Search for the cell housing the specified text and yield its [X, Y] center coordinate. 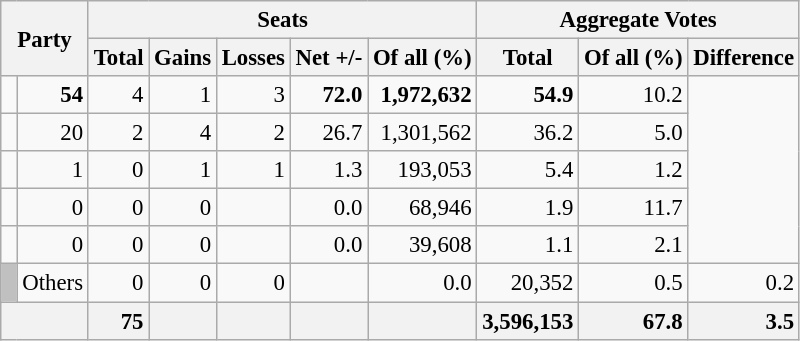
193,053 [422, 170]
26.7 [328, 133]
54 [52, 95]
Gains [183, 58]
Others [52, 283]
11.7 [634, 208]
0.5 [634, 283]
75 [118, 321]
3,596,153 [528, 321]
Difference [744, 58]
10.2 [634, 95]
20 [52, 133]
72.0 [328, 95]
20,352 [528, 283]
1.3 [328, 170]
Seats [282, 20]
54.9 [528, 95]
36.2 [528, 133]
2.1 [634, 245]
5.4 [528, 170]
0.2 [744, 283]
Party [45, 38]
Aggregate Votes [638, 20]
68,946 [422, 208]
67.8 [634, 321]
1.9 [528, 208]
3.5 [744, 321]
1.1 [528, 245]
39,608 [422, 245]
1,301,562 [422, 133]
5.0 [634, 133]
1.2 [634, 170]
Net +/- [328, 58]
Losses [253, 58]
3 [253, 95]
1,972,632 [422, 95]
